For the text-containing cell, return its midpoint in (x, y) coordinate format. 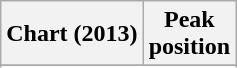
Chart (2013) (72, 34)
Peakposition (189, 34)
